Search for the cell housing the specified text and yield its (X, Y) center coordinate. 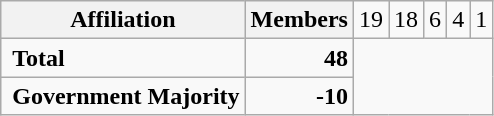
-10 (299, 96)
4 (458, 20)
Government Majority (123, 96)
Affiliation (123, 20)
Total (123, 58)
Members (299, 20)
18 (406, 20)
1 (482, 20)
19 (370, 20)
6 (436, 20)
48 (299, 58)
